Locate the cell with the specified text and output its [X, Y] center coordinate. 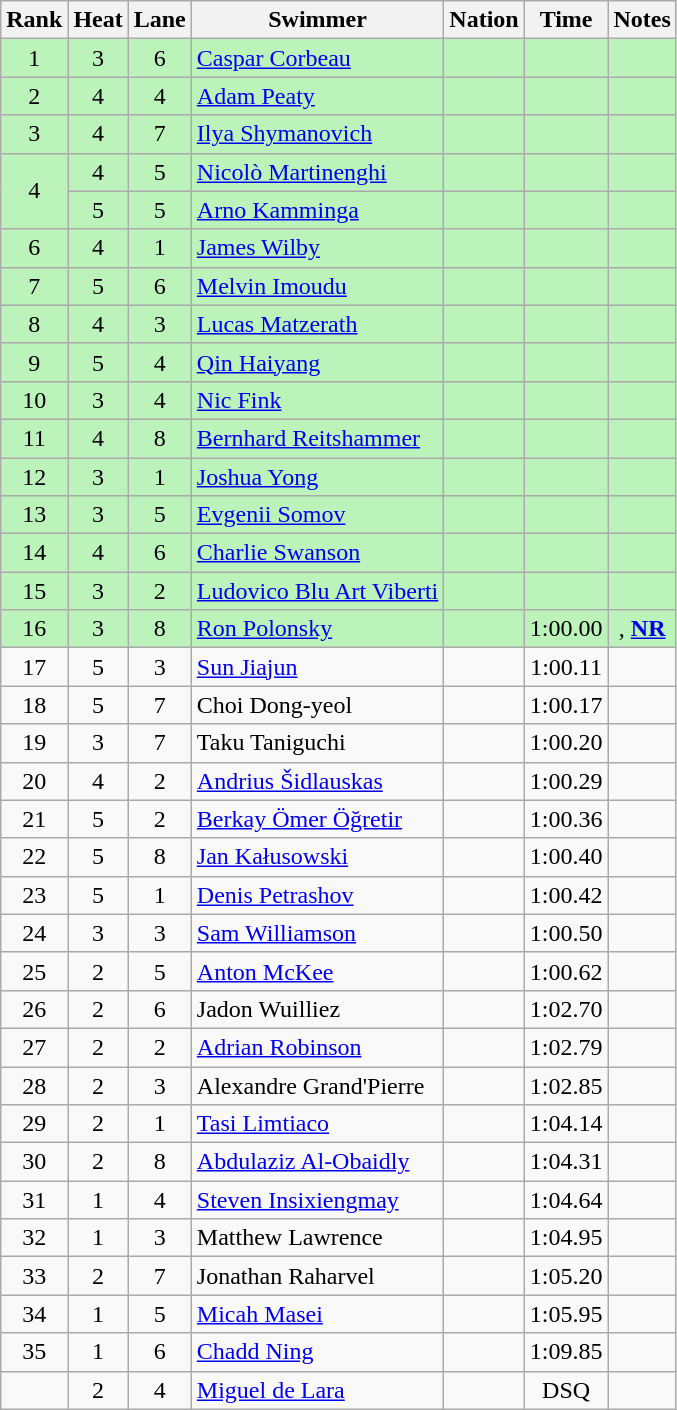
27 [34, 1047]
Heat [98, 20]
1:04.64 [566, 1200]
Denis Petrashov [317, 895]
Arno Kamminga [317, 210]
Micah Masei [317, 1314]
33 [34, 1276]
35 [34, 1352]
10 [34, 400]
1:00.29 [566, 781]
29 [34, 1124]
1:02.79 [566, 1047]
Lane [160, 20]
17 [34, 667]
18 [34, 705]
Berkay Ömer Öğretir [317, 819]
15 [34, 591]
Time [566, 20]
1:00.40 [566, 857]
Qin Haiyang [317, 362]
1:04.14 [566, 1124]
Nic Fink [317, 400]
32 [34, 1238]
22 [34, 857]
19 [34, 743]
1:09.85 [566, 1352]
9 [34, 362]
Ron Polonsky [317, 629]
Ludovico Blu Art Viberti [317, 591]
Steven Insixiengmay [317, 1200]
1:00.11 [566, 667]
1:02.70 [566, 1009]
1:00.36 [566, 819]
Bernhard Reitshammer [317, 438]
Anton McKee [317, 971]
Nicolò Martinenghi [317, 172]
Adrian Robinson [317, 1047]
1:00.42 [566, 895]
31 [34, 1200]
20 [34, 781]
26 [34, 1009]
1:04.95 [566, 1238]
1:02.85 [566, 1085]
14 [34, 553]
Choi Dong-yeol [317, 705]
34 [34, 1314]
25 [34, 971]
Nation [484, 20]
Jonathan Raharvel [317, 1276]
13 [34, 515]
21 [34, 819]
30 [34, 1162]
Lucas Matzerath [317, 324]
Matthew Lawrence [317, 1238]
Evgenii Somov [317, 515]
1:05.95 [566, 1314]
23 [34, 895]
24 [34, 933]
28 [34, 1085]
Abdulaziz Al-Obaidly [317, 1162]
1:00.20 [566, 743]
Andrius Šidlauskas [317, 781]
16 [34, 629]
, NR [642, 629]
Sam Williamson [317, 933]
1:00.00 [566, 629]
Miguel de Lara [317, 1390]
11 [34, 438]
1:00.62 [566, 971]
Jadon Wuilliez [317, 1009]
Jan Kałusowski [317, 857]
1:05.20 [566, 1276]
DSQ [566, 1390]
1:00.17 [566, 705]
Melvin Imoudu [317, 286]
Notes [642, 20]
Joshua Yong [317, 477]
12 [34, 477]
Rank [34, 20]
1:04.31 [566, 1162]
Charlie Swanson [317, 553]
Swimmer [317, 20]
Chadd Ning [317, 1352]
Ilya Shymanovich [317, 134]
Tasi Limtiaco [317, 1124]
Caspar Corbeau [317, 58]
Sun Jiajun [317, 667]
1:00.50 [566, 933]
James Wilby [317, 248]
Taku Taniguchi [317, 743]
Adam Peaty [317, 96]
Alexandre Grand'Pierre [317, 1085]
